Extract the [x, y] coordinate from the center of the cell holding the provided text.  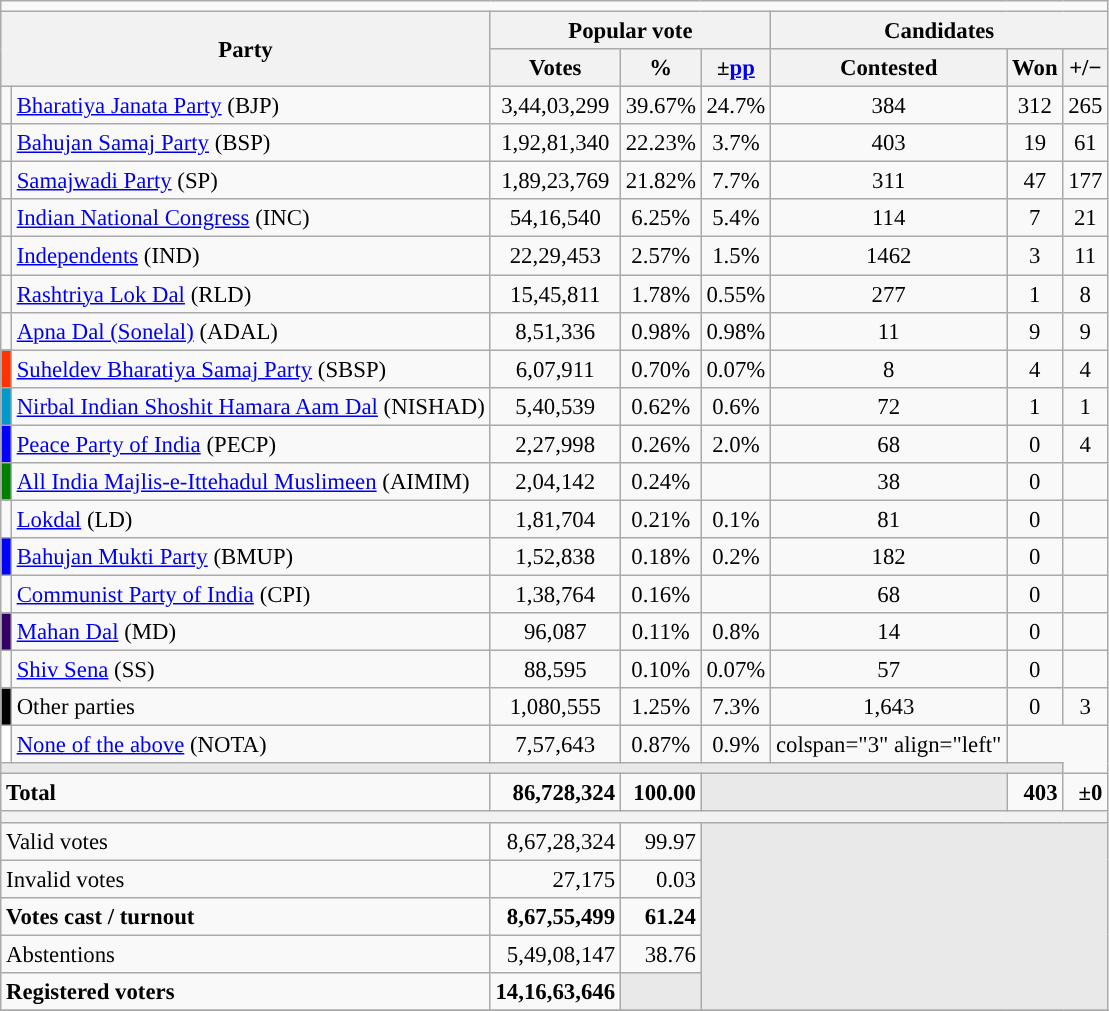
Mahan Dal (MD) [250, 632]
7.3% [736, 707]
Communist Party of India (CPI) [250, 594]
24.7% [736, 106]
Contested [889, 68]
1.25% [660, 707]
8,67,55,499 [555, 916]
38.76 [660, 954]
Suheldev Bharatiya Samaj Party (SBSP) [250, 369]
1.78% [660, 294]
99.97 [660, 841]
2.0% [736, 444]
277 [889, 294]
0.26% [660, 444]
0.62% [660, 406]
1,643 [889, 707]
Apna Dal (Sonelal) (ADAL) [250, 331]
% [660, 68]
Shiv Sena (SS) [250, 670]
61 [1086, 143]
Bharatiya Janata Party (BJP) [250, 106]
27,175 [555, 879]
81 [889, 519]
0.8% [736, 632]
0.9% [736, 745]
Party [246, 50]
1,89,23,769 [555, 181]
0.87% [660, 745]
0.70% [660, 369]
265 [1086, 106]
Independents (IND) [250, 256]
5,49,08,147 [555, 954]
0.1% [736, 519]
Nirbal Indian Shoshit Hamara Aam Dal (NISHAD) [250, 406]
6.25% [660, 219]
21.82% [660, 181]
312 [1035, 106]
0.6% [736, 406]
Peace Party of India (PECP) [250, 444]
21 [1086, 219]
5.4% [736, 219]
114 [889, 219]
1,52,838 [555, 557]
7 [1035, 219]
1,81,704 [555, 519]
311 [889, 181]
54,16,540 [555, 219]
100.00 [660, 793]
0.18% [660, 557]
14,16,63,646 [555, 992]
0.55% [736, 294]
Bahujan Mukti Party (BMUP) [250, 557]
1,92,81,340 [555, 143]
0.10% [660, 670]
3,44,03,299 [555, 106]
38 [889, 482]
0.2% [736, 557]
14 [889, 632]
Abstentions [246, 954]
1,38,764 [555, 594]
0.21% [660, 519]
6,07,911 [555, 369]
15,45,811 [555, 294]
0.16% [660, 594]
384 [889, 106]
Won [1035, 68]
72 [889, 406]
1462 [889, 256]
22,29,453 [555, 256]
+/− [1086, 68]
Popular vote [630, 31]
Indian National Congress (INC) [250, 219]
Invalid votes [246, 879]
Candidates [940, 31]
22.23% [660, 143]
19 [1035, 143]
All India Majlis-e-Ittehadul Muslimeen (AIMIM) [250, 482]
Votes [555, 68]
±pp [736, 68]
8,51,336 [555, 331]
39.67% [660, 106]
47 [1035, 181]
0.11% [660, 632]
7.7% [736, 181]
Bahujan Samaj Party (BSP) [250, 143]
7,57,643 [555, 745]
Votes cast / turnout [246, 916]
2,04,142 [555, 482]
Lokdal (LD) [250, 519]
61.24 [660, 916]
0.24% [660, 482]
Other parties [250, 707]
1,080,555 [555, 707]
2.57% [660, 256]
0.03 [660, 879]
±0 [1086, 793]
177 [1086, 181]
Rashtriya Lok Dal (RLD) [250, 294]
Total [246, 793]
Registered voters [246, 992]
8,67,28,324 [555, 841]
182 [889, 557]
2,27,998 [555, 444]
colspan="3" align="left" [889, 745]
None of the above (NOTA) [250, 745]
1.5% [736, 256]
86,728,324 [555, 793]
Samajwadi Party (SP) [250, 181]
57 [889, 670]
Valid votes [246, 841]
5,40,539 [555, 406]
96,087 [555, 632]
88,595 [555, 670]
3.7% [736, 143]
